Scan for the cell matching the given text and deliver its [X, Y] coordinate at center. 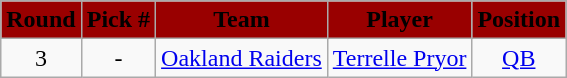
QB [519, 58]
- [118, 58]
3 [41, 58]
Terrelle Pryor [400, 58]
Pick # [118, 20]
Player [400, 20]
Team [242, 20]
Position [519, 20]
Oakland Raiders [242, 58]
Round [41, 20]
